Determine the [X, Y] coordinate at the center of the cell enclosing the given text.  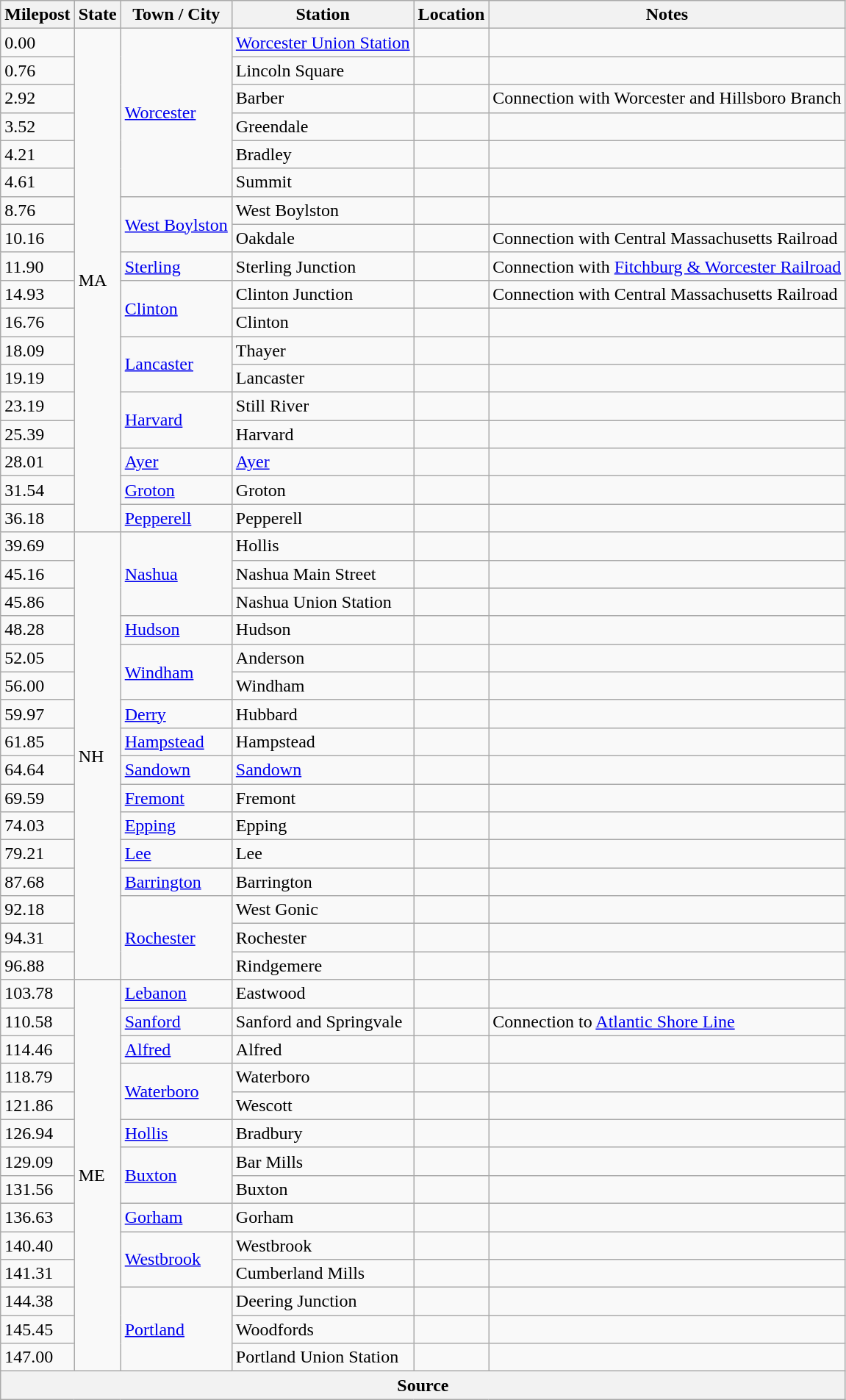
Cumberland Mills [323, 1274]
141.31 [37, 1274]
Deering Junction [323, 1302]
Sanford [176, 1022]
Sterling Junction [323, 266]
144.38 [37, 1302]
74.03 [37, 826]
Worcester [176, 112]
8.76 [37, 210]
14.93 [37, 294]
31.54 [37, 490]
0.00 [37, 43]
92.18 [37, 910]
Town / City [176, 15]
11.90 [37, 266]
Lincoln Square [323, 71]
87.68 [37, 882]
Bradley [323, 154]
121.86 [37, 1105]
Sterling [176, 266]
45.86 [37, 602]
3.52 [37, 126]
Hubbard [323, 714]
94.31 [37, 938]
96.88 [37, 966]
West Gonic [323, 910]
110.58 [37, 1022]
23.19 [37, 406]
39.69 [37, 546]
Rindgemere [323, 966]
118.79 [37, 1077]
103.78 [37, 994]
Location [451, 15]
Station [323, 15]
Nashua Main Street [323, 574]
Thayer [323, 351]
Connection with Fitchburg & Worcester Railroad [667, 266]
56.00 [37, 686]
Worcester Union Station [323, 43]
Nashua Union Station [323, 602]
4.61 [37, 182]
State [97, 15]
59.97 [37, 714]
NH [97, 755]
Summit [323, 182]
140.40 [37, 1246]
129.09 [37, 1161]
Connection to Atlantic Shore Line [667, 1022]
126.94 [37, 1133]
Notes [667, 15]
19.19 [37, 378]
Bar Mills [323, 1161]
10.16 [37, 238]
131.56 [37, 1189]
79.21 [37, 854]
Lebanon [176, 994]
Woodfords [323, 1329]
Derry [176, 714]
136.63 [37, 1217]
Clinton Junction [323, 294]
MA [97, 281]
28.01 [37, 462]
Portland [176, 1329]
145.45 [37, 1329]
Oakdale [323, 238]
Greendale [323, 126]
Bradbury [323, 1133]
Portland Union Station [323, 1357]
52.05 [37, 658]
Connection with Worcester and Hillsboro Branch [667, 98]
45.16 [37, 574]
16.76 [37, 322]
147.00 [37, 1357]
18.09 [37, 351]
Still River [323, 406]
25.39 [37, 434]
Wescott [323, 1105]
48.28 [37, 630]
64.64 [37, 769]
4.21 [37, 154]
ME [97, 1176]
Nashua [176, 574]
Milepost [37, 15]
114.46 [37, 1049]
61.85 [37, 742]
36.18 [37, 518]
Sanford and Springvale [323, 1022]
Source [423, 1385]
Eastwood [323, 994]
Barber [323, 98]
69.59 [37, 797]
0.76 [37, 71]
Anderson [323, 658]
2.92 [37, 98]
